Pinpoint the cell where the given text exists, returning its (x, y) midpoint coordinate. 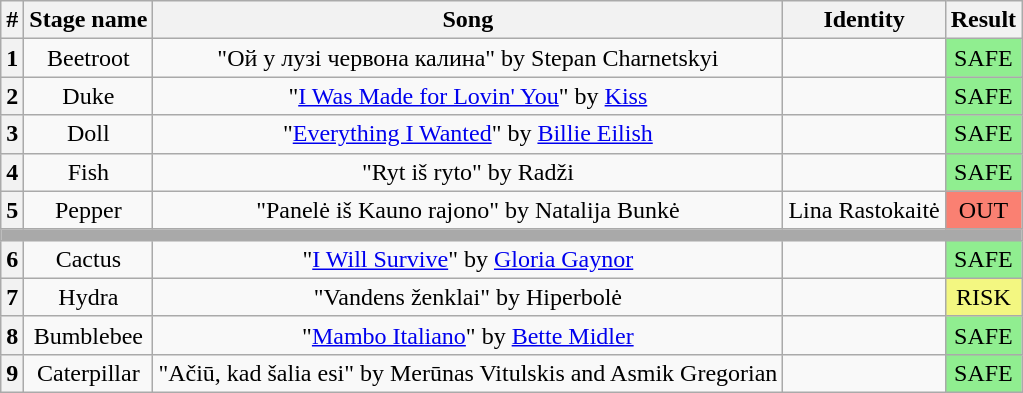
1 (12, 58)
Hydra (88, 297)
"Ačiū, kad šalia esi" by Merūnas Vitulskis and Asmik Gregorian (468, 373)
"Mambo Italiano" by Bette Midler (468, 335)
OUT (983, 210)
Doll (88, 134)
Lina Rastokaitė (864, 210)
Stage name (88, 20)
Fish (88, 172)
# (12, 20)
Bumblebee (88, 335)
"I Will Survive" by Gloria Gaynor (468, 259)
"Vandens ženklai" by Hiperbolė (468, 297)
5 (12, 210)
Pepper (88, 210)
"Ryt iš ryto" by Radži (468, 172)
"Ой у лузі червона калина" by Stepan Charnetskyi (468, 58)
"Panelė iš Kauno rajono" by Natalija Bunkė (468, 210)
Identity (864, 20)
6 (12, 259)
Beetroot (88, 58)
Song (468, 20)
Result (983, 20)
4 (12, 172)
Cactus (88, 259)
3 (12, 134)
2 (12, 96)
Duke (88, 96)
"Everything I Wanted" by Billie Eilish (468, 134)
8 (12, 335)
9 (12, 373)
7 (12, 297)
"I Was Made for Lovin' You" by Kiss (468, 96)
RISK (983, 297)
Caterpillar (88, 373)
